Identify which cell holds the provided text, then report its [X, Y] central coordinate. 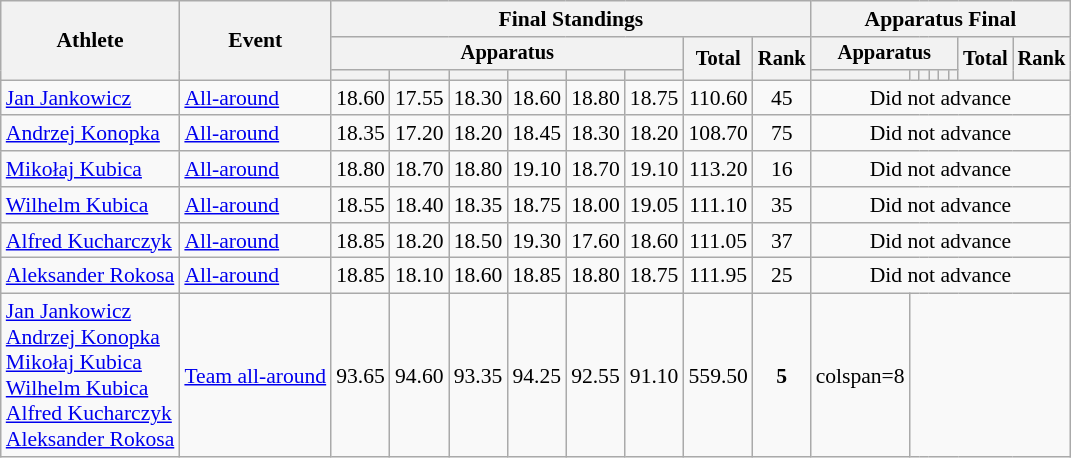
18.55 [360, 205]
17.55 [420, 98]
110.60 [718, 98]
19.30 [536, 241]
19.05 [654, 205]
94.25 [536, 376]
16 [782, 169]
18.10 [420, 276]
25 [782, 276]
18.45 [536, 134]
18.50 [478, 241]
91.10 [654, 376]
108.70 [718, 134]
113.20 [718, 169]
Andrzej Konopka [90, 134]
92.55 [596, 376]
93.35 [478, 376]
Wilhelm Kubica [90, 205]
111.05 [718, 241]
Aleksander Rokosa [90, 276]
Team all-around [255, 376]
5 [782, 376]
Final Standings [570, 19]
93.65 [360, 376]
Mikołaj Kubica [90, 169]
Apparatus Final [941, 19]
37 [782, 241]
colspan=8 [860, 376]
111.10 [718, 205]
18.00 [596, 205]
Alfred Kucharczyk [90, 241]
94.60 [420, 376]
45 [782, 98]
35 [782, 205]
17.60 [596, 241]
17.20 [420, 134]
Event [255, 40]
559.50 [718, 376]
Athlete [90, 40]
Jan Jankowicz [90, 98]
Jan JankowiczAndrzej KonopkaMikołaj KubicaWilhelm KubicaAlfred KucharczykAleksander Rokosa [90, 376]
18.40 [420, 205]
75 [782, 134]
111.95 [718, 276]
